Output the [X, Y] coordinate of the center of the cell containing the given text.  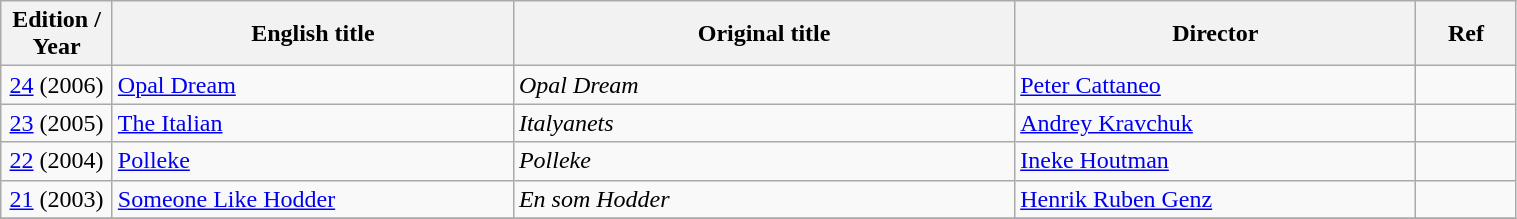
23 (2005) [57, 123]
Henrik Ruben Genz [1216, 199]
Peter Cattaneo [1216, 85]
En som Hodder [764, 199]
Ineke Houtman [1216, 161]
Italyanets [764, 123]
Ref [1466, 34]
Director [1216, 34]
22 (2004) [57, 161]
21 (2003) [57, 199]
Original title [764, 34]
24 (2006) [57, 85]
Andrey Kravchuk [1216, 123]
Someone Like Hodder [312, 199]
English title [312, 34]
The Italian [312, 123]
Edition / Year [57, 34]
